Search for the cell housing the specified text and yield its [X, Y] center coordinate. 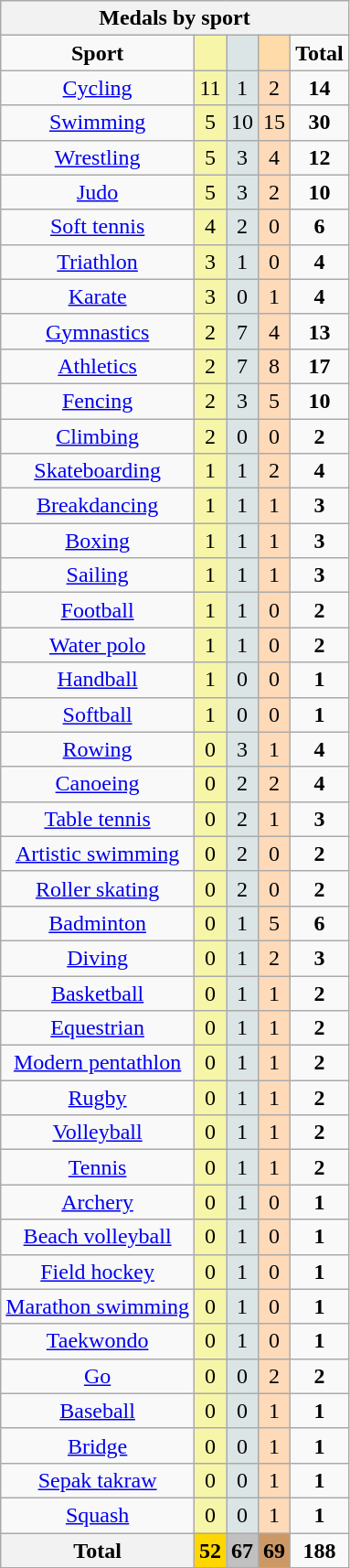
Go [98, 1376]
Taekwondo [98, 1341]
Water polo [98, 645]
Canoeing [98, 784]
Beach volleyball [98, 1237]
Boxing [98, 541]
Karate [98, 296]
Field hockey [98, 1272]
Cycling [98, 88]
Marathon swimming [98, 1306]
Squash [98, 1515]
Breakdancing [98, 506]
Handball [98, 680]
Badminton [98, 923]
Table tennis [98, 819]
11 [210, 88]
Judo [98, 192]
Gymnastics [98, 331]
Fencing [98, 401]
Equestrian [98, 1028]
30 [320, 123]
Roller skating [98, 888]
Medals by sport [175, 18]
Diving [98, 958]
Sport [98, 53]
17 [320, 366]
69 [274, 1551]
Bridge [98, 1445]
14 [320, 88]
Skateboarding [98, 471]
Sepak takraw [98, 1480]
Volleyball [98, 1133]
Sailing [98, 575]
Rugby [98, 1098]
13 [320, 331]
8 [274, 366]
52 [210, 1551]
Modern pentathlon [98, 1063]
Rowing [98, 749]
12 [320, 157]
Wrestling [98, 157]
Softball [98, 714]
Artistic swimming [98, 854]
Swimming [98, 123]
Tennis [98, 1167]
Basketball [98, 993]
Baseball [98, 1411]
Archery [98, 1202]
Football [98, 610]
67 [243, 1551]
Climbing [98, 436]
188 [320, 1551]
Soft tennis [98, 227]
Athletics [98, 366]
Triathlon [98, 262]
15 [274, 123]
